Identify which cell holds the provided text, then report its [X, Y] central coordinate. 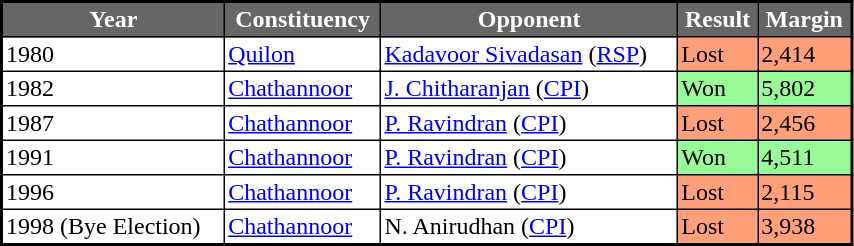
2,115 [805, 192]
Opponent [530, 20]
N. Anirudhan (CPI) [530, 226]
4,511 [805, 157]
1998 (Bye Election) [114, 226]
1982 [114, 88]
3,938 [805, 226]
Kadavoor Sivadasan (RSP) [530, 54]
1980 [114, 54]
Year [114, 20]
Quilon [302, 54]
2,456 [805, 123]
Result [718, 20]
1987 [114, 123]
1991 [114, 157]
Margin [805, 20]
1996 [114, 192]
2,414 [805, 54]
Constituency [302, 20]
J. Chitharanjan (CPI) [530, 88]
5,802 [805, 88]
